Determine the (X, Y) coordinate at the center of the cell enclosing the given text.  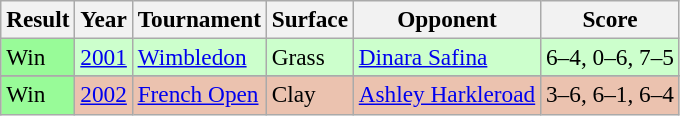
3–6, 6–1, 6–4 (610, 95)
Result (38, 19)
2001 (104, 57)
Grass (310, 57)
2002 (104, 95)
Score (610, 19)
Year (104, 19)
French Open (199, 95)
Wimbledon (199, 57)
Clay (310, 95)
Ashley Harkleroad (446, 95)
Tournament (199, 19)
Surface (310, 19)
6–4, 0–6, 7–5 (610, 57)
Opponent (446, 19)
Dinara Safina (446, 57)
